Scan for the cell matching the given text and deliver its (x, y) coordinate at center. 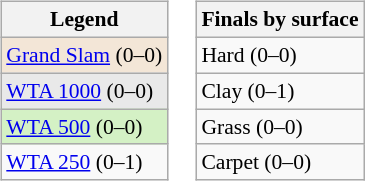
Finals by surface (280, 20)
Clay (0–1) (280, 91)
Legend (84, 20)
WTA 1000 (0–0) (84, 91)
Grand Slam (0–0) (84, 55)
WTA 250 (0–1) (84, 162)
WTA 500 (0–0) (84, 127)
Hard (0–0) (280, 55)
Grass (0–0) (280, 127)
Carpet (0–0) (280, 162)
